Extract the [X, Y] coordinate from the center of the cell holding the provided text.  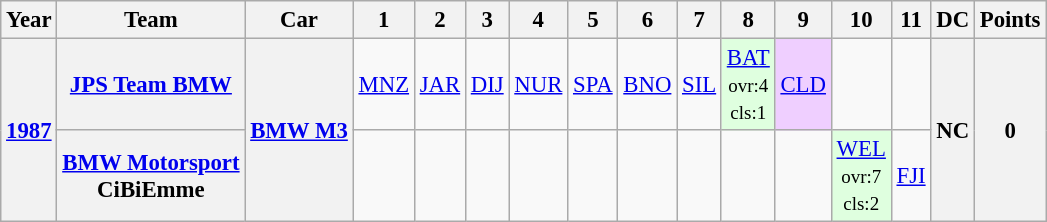
MNZ [384, 85]
9 [803, 20]
JAR [440, 85]
1987 [29, 130]
7 [700, 20]
DC [953, 20]
BNO [648, 85]
WELovr:7cls:2 [861, 176]
6 [648, 20]
BMW Motorsport CiBiEmme [151, 176]
3 [487, 20]
NC [953, 130]
BMW M3 [299, 130]
8 [748, 20]
2 [440, 20]
DIJ [487, 85]
1 [384, 20]
0 [1010, 130]
4 [538, 20]
CLD [803, 85]
JPS Team BMW [151, 85]
10 [861, 20]
Team [151, 20]
Points [1010, 20]
BATovr:4cls:1 [748, 85]
SPA [593, 85]
SIL [700, 85]
Car [299, 20]
5 [593, 20]
Year [29, 20]
NUR [538, 85]
11 [911, 20]
FJI [911, 176]
